Return (x, y) of the center of cell containing provided text 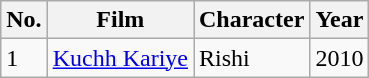
Rishi (252, 58)
2010 (340, 58)
Film (120, 20)
No. (24, 20)
1 (24, 58)
Kuchh Kariye (120, 58)
Character (252, 20)
Year (340, 20)
